Capture the cell that displays the provided text and extract its [X, Y] central coordinate. 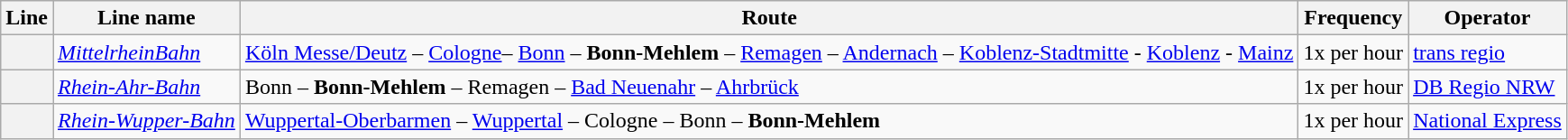
Line name [146, 18]
Operator [1488, 18]
Rhein-Ahr-Bahn [146, 87]
trans regio [1488, 52]
Route [769, 18]
MittelrheinBahn [146, 52]
Frequency [1353, 18]
Bonn – Bonn-Mehlem – Remagen – Bad Neuenahr – Ahrbrück [769, 87]
DB Regio NRW [1488, 87]
Wuppertal-Oberbarmen – Wuppertal – Cologne – Bonn – Bonn-Mehlem [769, 121]
Rhein-Wupper-Bahn [146, 121]
Line [27, 18]
Köln Messe/Deutz – Cologne– Bonn – Bonn-Mehlem – Remagen – Andernach – Koblenz-Stadtmitte - Koblenz - Mainz [769, 52]
National Express [1488, 121]
